Scan for the cell matching the given text and deliver its (x, y) coordinate at center. 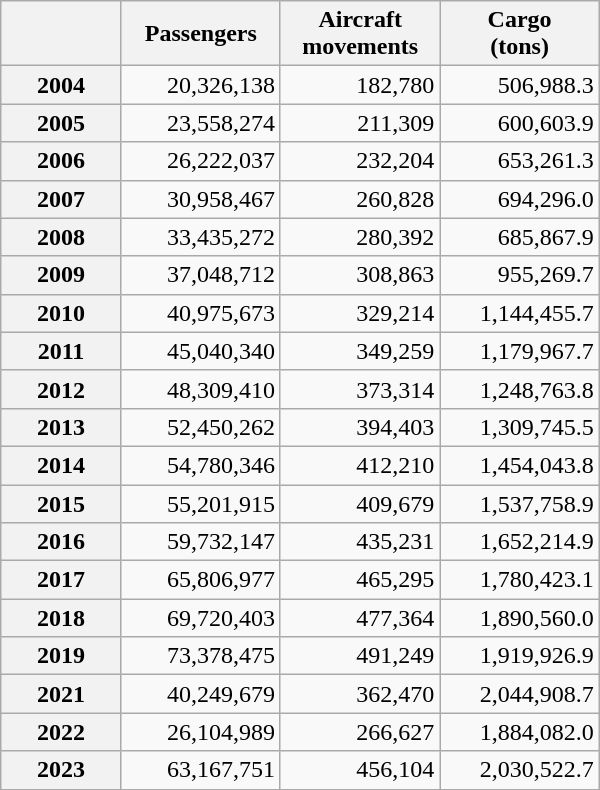
477,364 (360, 618)
1,884,082.0 (520, 732)
2010 (61, 313)
694,296.0 (520, 199)
2004 (61, 85)
653,261.3 (520, 161)
2005 (61, 123)
2018 (61, 618)
280,392 (360, 237)
40,249,679 (200, 694)
394,403 (360, 427)
55,201,915 (200, 503)
52,450,262 (200, 427)
491,249 (360, 656)
65,806,977 (200, 580)
20,326,138 (200, 85)
2023 (61, 770)
1,652,214.9 (520, 542)
2,030,522.7 (520, 770)
600,603.9 (520, 123)
2006 (61, 161)
2015 (61, 503)
48,309,410 (200, 389)
73,378,475 (200, 656)
1,248,763.8 (520, 389)
266,627 (360, 732)
Passengers (200, 34)
1,309,745.5 (520, 427)
260,828 (360, 199)
2019 (61, 656)
1,144,455.7 (520, 313)
232,204 (360, 161)
23,558,274 (200, 123)
373,314 (360, 389)
409,679 (360, 503)
308,863 (360, 275)
2009 (61, 275)
26,104,989 (200, 732)
412,210 (360, 465)
26,222,037 (200, 161)
2022 (61, 732)
362,470 (360, 694)
59,732,147 (200, 542)
182,780 (360, 85)
685,867.9 (520, 237)
33,435,272 (200, 237)
465,295 (360, 580)
2,044,908.7 (520, 694)
2007 (61, 199)
211,309 (360, 123)
1,179,967.7 (520, 351)
2017 (61, 580)
349,259 (360, 351)
54,780,346 (200, 465)
Cargo(tons) (520, 34)
1,780,423.1 (520, 580)
1,919,926.9 (520, 656)
506,988.3 (520, 85)
1,454,043.8 (520, 465)
2014 (61, 465)
1,537,758.9 (520, 503)
2013 (61, 427)
63,167,751 (200, 770)
2021 (61, 694)
2008 (61, 237)
2011 (61, 351)
2016 (61, 542)
456,104 (360, 770)
45,040,340 (200, 351)
30,958,467 (200, 199)
329,214 (360, 313)
40,975,673 (200, 313)
435,231 (360, 542)
2012 (61, 389)
37,048,712 (200, 275)
1,890,560.0 (520, 618)
Aircraft movements (360, 34)
69,720,403 (200, 618)
955,269.7 (520, 275)
